Extract the [x, y] coordinate from the center of the cell holding the provided text.  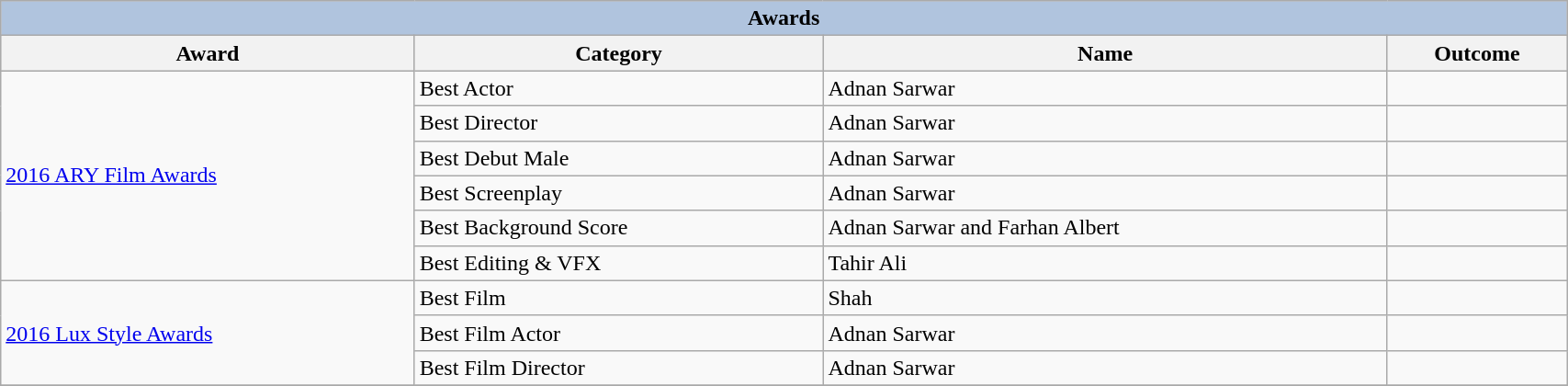
Name [1105, 53]
Best Film [619, 298]
Best Screenplay [619, 193]
Best Actor [619, 88]
Category [619, 53]
Best Background Score [619, 228]
Awards [784, 18]
Best Debut Male [619, 158]
Tahir Ali [1105, 263]
Outcome [1477, 53]
Best Editing & VFX [619, 263]
Shah [1105, 298]
Best Film Actor [619, 333]
Best Film Director [619, 368]
2016 ARY Film Awards [208, 176]
Award [208, 53]
2016 Lux Style Awards [208, 333]
Best Director [619, 123]
Adnan Sarwar and Farhan Albert [1105, 228]
